For the text-containing cell, return its midpoint in [x, y] coordinate format. 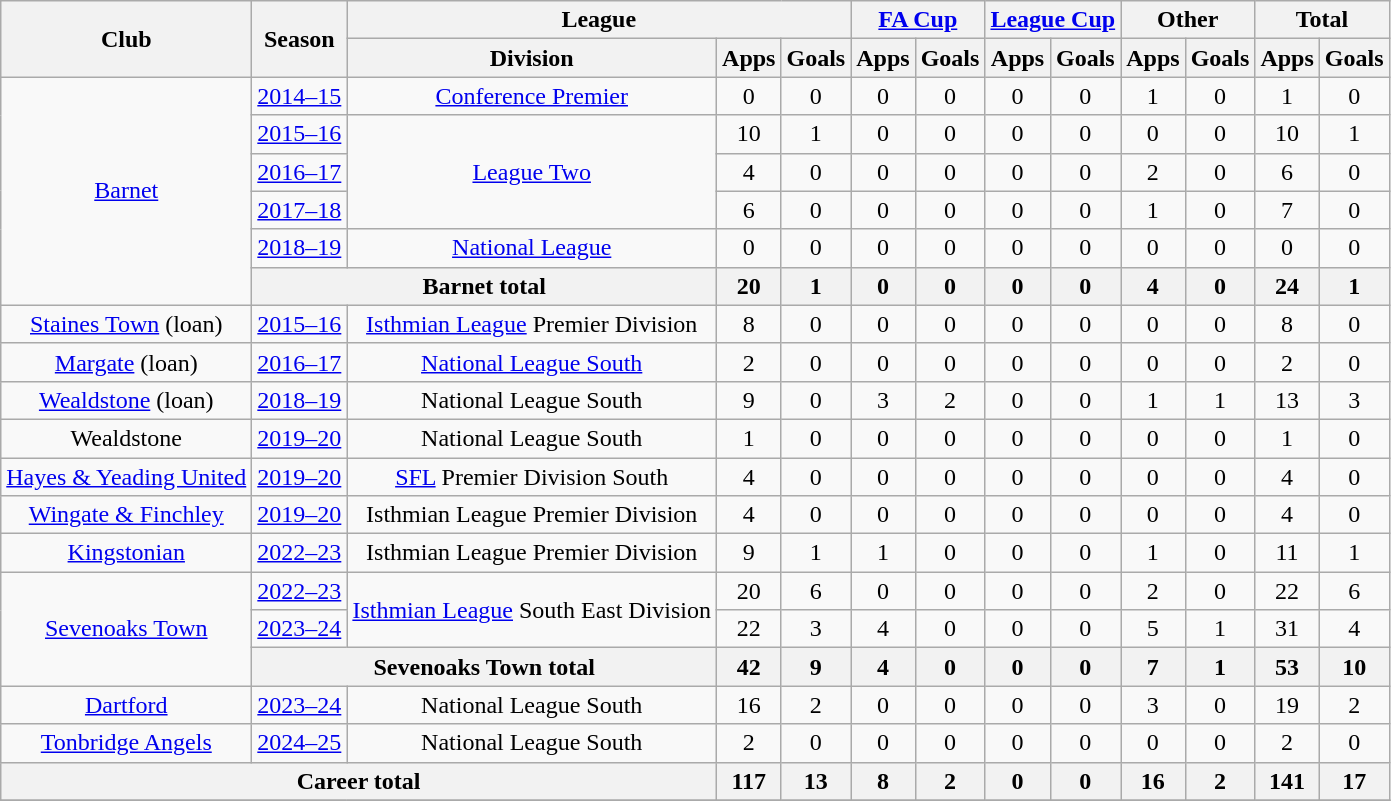
24 [1287, 286]
Barnet [126, 191]
Other [1188, 20]
Isthmian League South East Division [532, 610]
141 [1287, 781]
117 [749, 781]
Career total [359, 781]
National League [532, 248]
2017–18 [300, 210]
Staines Town (loan) [126, 324]
League Cup [1053, 20]
17 [1354, 781]
11 [1287, 553]
Barnet total [484, 286]
Wealdstone [126, 438]
Sevenoaks Town [126, 629]
SFL Premier Division South [532, 477]
Dartford [126, 705]
Total [1322, 20]
League [599, 20]
Conference Premier [532, 96]
2024–25 [300, 743]
Margate (loan) [126, 362]
5 [1153, 629]
League Two [532, 172]
2014–15 [300, 96]
FA Cup [918, 20]
53 [1287, 667]
Division [532, 58]
Sevenoaks Town total [484, 667]
Hayes & Yeading United [126, 477]
Season [300, 39]
42 [749, 667]
Wealdstone (loan) [126, 400]
Club [126, 39]
Kingstonian [126, 553]
Wingate & Finchley [126, 515]
19 [1287, 705]
31 [1287, 629]
Tonbridge Angels [126, 743]
